Determine the [x, y] coordinate at the center of the cell enclosing the given text.  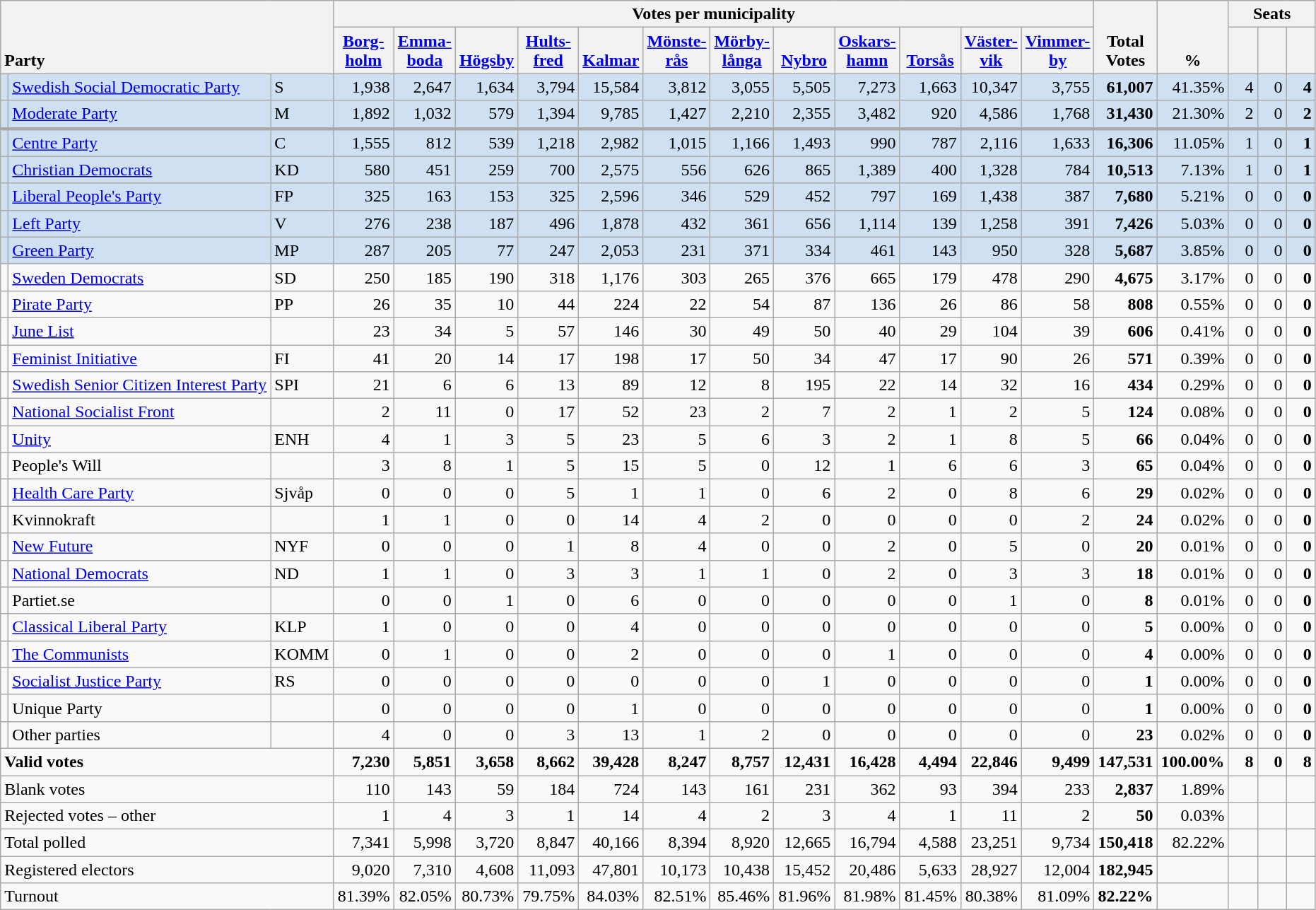
41.35% [1193, 87]
49 [742, 331]
334 [804, 250]
556 [677, 170]
665 [867, 277]
C [302, 143]
371 [742, 250]
950 [991, 250]
1.89% [1193, 788]
185 [424, 277]
44 [548, 304]
Rejected votes – other [167, 816]
Unity [140, 439]
FI [302, 358]
1,493 [804, 143]
0.08% [1193, 412]
Seats [1272, 14]
3,794 [548, 87]
31,430 [1125, 115]
161 [742, 788]
The Communists [140, 654]
7,680 [1125, 197]
Liberal People's Party [140, 197]
Health Care Party [140, 493]
87 [804, 304]
47,801 [611, 870]
18 [1125, 573]
179 [930, 277]
M [302, 115]
0.29% [1193, 385]
7,310 [424, 870]
New Future [140, 547]
16 [1057, 385]
Swedish Senior Citizen Interest Party [140, 385]
Sweden Democrats [140, 277]
3,755 [1057, 87]
529 [742, 197]
Votes per municipality [714, 14]
990 [867, 143]
276 [363, 223]
8,394 [677, 843]
287 [363, 250]
0.55% [1193, 304]
656 [804, 223]
3,720 [486, 843]
7,341 [363, 843]
Torsås [930, 51]
8,847 [548, 843]
30 [677, 331]
52 [611, 412]
10,347 [991, 87]
2,837 [1125, 788]
Nybro [804, 51]
FP [302, 197]
104 [991, 331]
People's Will [140, 466]
1,166 [742, 143]
391 [1057, 223]
ND [302, 573]
28,927 [991, 870]
1,389 [867, 170]
Feminist Initiative [140, 358]
June List [140, 331]
84.03% [611, 897]
700 [548, 170]
1,663 [930, 87]
394 [991, 788]
198 [611, 358]
KOMM [302, 654]
5.21% [1193, 197]
21 [363, 385]
Valid votes [167, 762]
387 [1057, 197]
362 [867, 788]
85.46% [742, 897]
Oskars- hamn [867, 51]
7,230 [363, 762]
10,438 [742, 870]
Total polled [167, 843]
5.03% [1193, 223]
195 [804, 385]
National Democrats [140, 573]
187 [486, 223]
39,428 [611, 762]
58 [1057, 304]
3,812 [677, 87]
32 [991, 385]
110 [363, 788]
724 [611, 788]
784 [1057, 170]
S [302, 87]
Classical Liberal Party [140, 627]
% [1193, 37]
1,394 [548, 115]
61,007 [1125, 87]
2,575 [611, 170]
182,945 [1125, 870]
81.96% [804, 897]
40,166 [611, 843]
496 [548, 223]
5,633 [930, 870]
8,662 [548, 762]
Pirate Party [140, 304]
Väster- vik [991, 51]
Party [167, 37]
626 [742, 170]
Mörby- långa [742, 51]
250 [363, 277]
65 [1125, 466]
3.17% [1193, 277]
7,273 [867, 87]
4,588 [930, 843]
79.75% [548, 897]
11.05% [1193, 143]
153 [486, 197]
Other parties [140, 735]
233 [1057, 788]
93 [930, 788]
539 [486, 143]
5,998 [424, 843]
KLP [302, 627]
9,734 [1057, 843]
1,938 [363, 87]
147,531 [1125, 762]
59 [486, 788]
16,428 [867, 762]
1,555 [363, 143]
432 [677, 223]
81.45% [930, 897]
190 [486, 277]
361 [742, 223]
1,438 [991, 197]
Left Party [140, 223]
8,920 [742, 843]
224 [611, 304]
Kvinnokraft [140, 520]
20,486 [867, 870]
80.73% [486, 897]
318 [548, 277]
81.98% [867, 897]
Christian Democrats [140, 170]
2,982 [611, 143]
1,176 [611, 277]
139 [930, 223]
265 [742, 277]
797 [867, 197]
1,258 [991, 223]
Registered electors [167, 870]
MP [302, 250]
Hults- fred [548, 51]
16,306 [1125, 143]
35 [424, 304]
1,218 [548, 143]
238 [424, 223]
3,055 [742, 87]
920 [930, 115]
9,020 [363, 870]
82.51% [677, 897]
40 [867, 331]
PP [302, 304]
41 [363, 358]
2,355 [804, 115]
Sjvåp [302, 493]
10,513 [1125, 170]
81.09% [1057, 897]
0.39% [1193, 358]
7 [804, 412]
205 [424, 250]
1,328 [991, 170]
Högsby [486, 51]
290 [1057, 277]
461 [867, 250]
2,647 [424, 87]
10 [486, 304]
5,505 [804, 87]
Swedish Social Democratic Party [140, 87]
0.41% [1193, 331]
10,173 [677, 870]
5,851 [424, 762]
Emma- boda [424, 51]
1,892 [363, 115]
865 [804, 170]
24 [1125, 520]
5,687 [1125, 250]
12,004 [1057, 870]
2,210 [742, 115]
15 [611, 466]
Borg- holm [363, 51]
16,794 [867, 843]
1,634 [486, 87]
81.39% [363, 897]
376 [804, 277]
1,768 [1057, 115]
2,596 [611, 197]
Moderate Party [140, 115]
808 [1125, 304]
451 [424, 170]
571 [1125, 358]
1,032 [424, 115]
KD [302, 170]
ENH [302, 439]
3,658 [486, 762]
8,757 [742, 762]
478 [991, 277]
124 [1125, 412]
452 [804, 197]
Kalmar [611, 51]
579 [486, 115]
3,482 [867, 115]
11,093 [548, 870]
47 [867, 358]
1,878 [611, 223]
7,426 [1125, 223]
136 [867, 304]
150,418 [1125, 843]
4,675 [1125, 277]
Centre Party [140, 143]
787 [930, 143]
434 [1125, 385]
NYF [302, 547]
Turnout [167, 897]
4,494 [930, 762]
4,586 [991, 115]
Blank votes [167, 788]
346 [677, 197]
SPI [302, 385]
7.13% [1193, 170]
1,015 [677, 143]
23,251 [991, 843]
8,247 [677, 762]
100.00% [1193, 762]
National Socialist Front [140, 412]
Green Party [140, 250]
15,452 [804, 870]
2,116 [991, 143]
Total Votes [1125, 37]
163 [424, 197]
400 [930, 170]
Partiet.se [140, 600]
247 [548, 250]
54 [742, 304]
21.30% [1193, 115]
Socialist Justice Party [140, 681]
SD [302, 277]
Mönste- rås [677, 51]
328 [1057, 250]
Vimmer- by [1057, 51]
4,608 [486, 870]
89 [611, 385]
80.38% [991, 897]
39 [1057, 331]
77 [486, 250]
184 [548, 788]
1,633 [1057, 143]
86 [991, 304]
15,584 [611, 87]
0.03% [1193, 816]
82.05% [424, 897]
66 [1125, 439]
Unique Party [140, 708]
812 [424, 143]
606 [1125, 331]
9,499 [1057, 762]
1,114 [867, 223]
3.85% [1193, 250]
169 [930, 197]
9,785 [611, 115]
57 [548, 331]
12,431 [804, 762]
RS [302, 681]
303 [677, 277]
22,846 [991, 762]
V [302, 223]
259 [486, 170]
580 [363, 170]
12,665 [804, 843]
146 [611, 331]
90 [991, 358]
2,053 [611, 250]
1,427 [677, 115]
